For the text-containing cell, return its midpoint in (x, y) coordinate format. 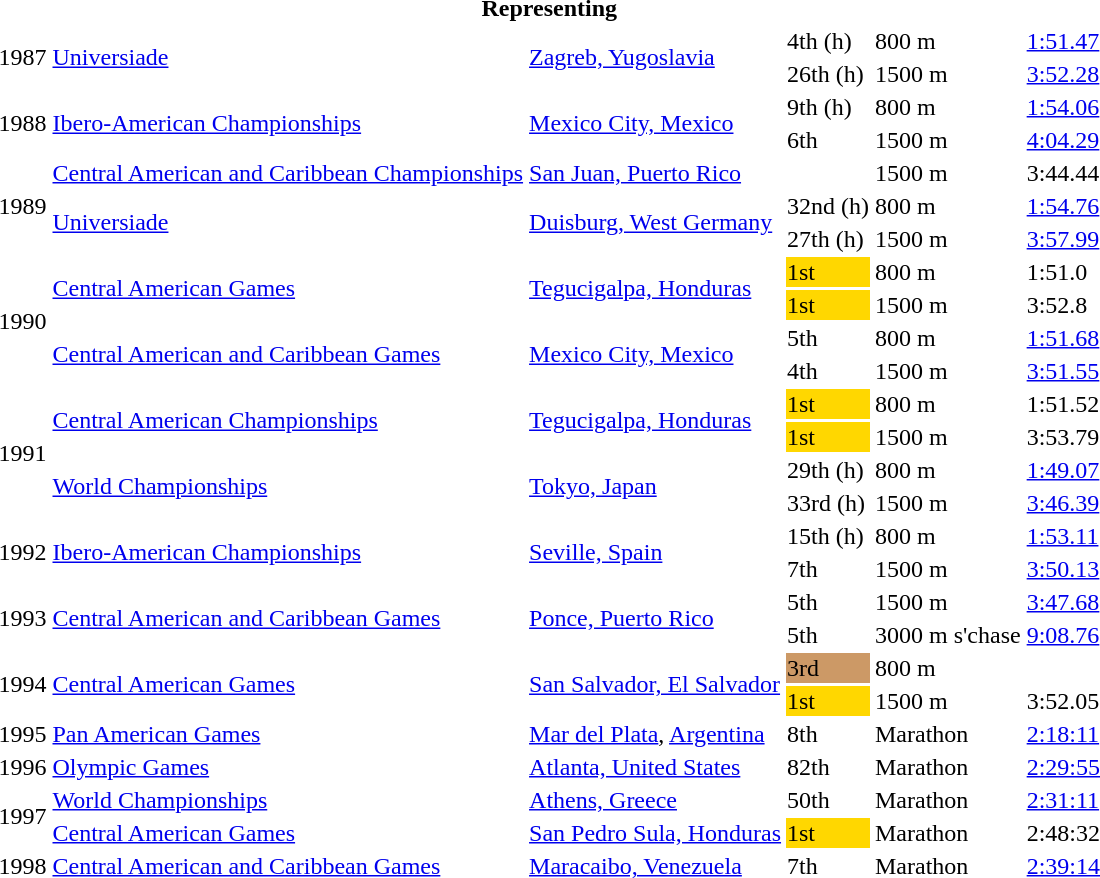
Seville, Spain (656, 552)
Zagreb, Yugoslavia (656, 58)
San Salvador, El Salvador (656, 684)
Olympic Games (288, 767)
29th (h) (828, 470)
9th (h) (828, 107)
3rd (828, 668)
Atlanta, United States (656, 767)
San Pedro Sula, Honduras (656, 833)
50th (828, 800)
Tokyo, Japan (656, 486)
3000 m s'chase (948, 635)
33rd (h) (828, 503)
8th (828, 734)
82th (828, 767)
6th (828, 140)
7th (828, 569)
15th (h) (828, 536)
Mar del Plata, Argentina (656, 734)
Athens, Greece (656, 800)
Pan American Games (288, 734)
26th (h) (828, 74)
Duisburg, West Germany (656, 222)
Ponce, Puerto Rico (656, 618)
4th (828, 371)
4th (h) (828, 41)
San Juan, Puerto Rico (656, 173)
Central American and Caribbean Championships (288, 173)
32nd (h) (828, 206)
Central American Championships (288, 420)
27th (h) (828, 239)
